Capture the cell that displays the provided text and extract its [x, y] central coordinate. 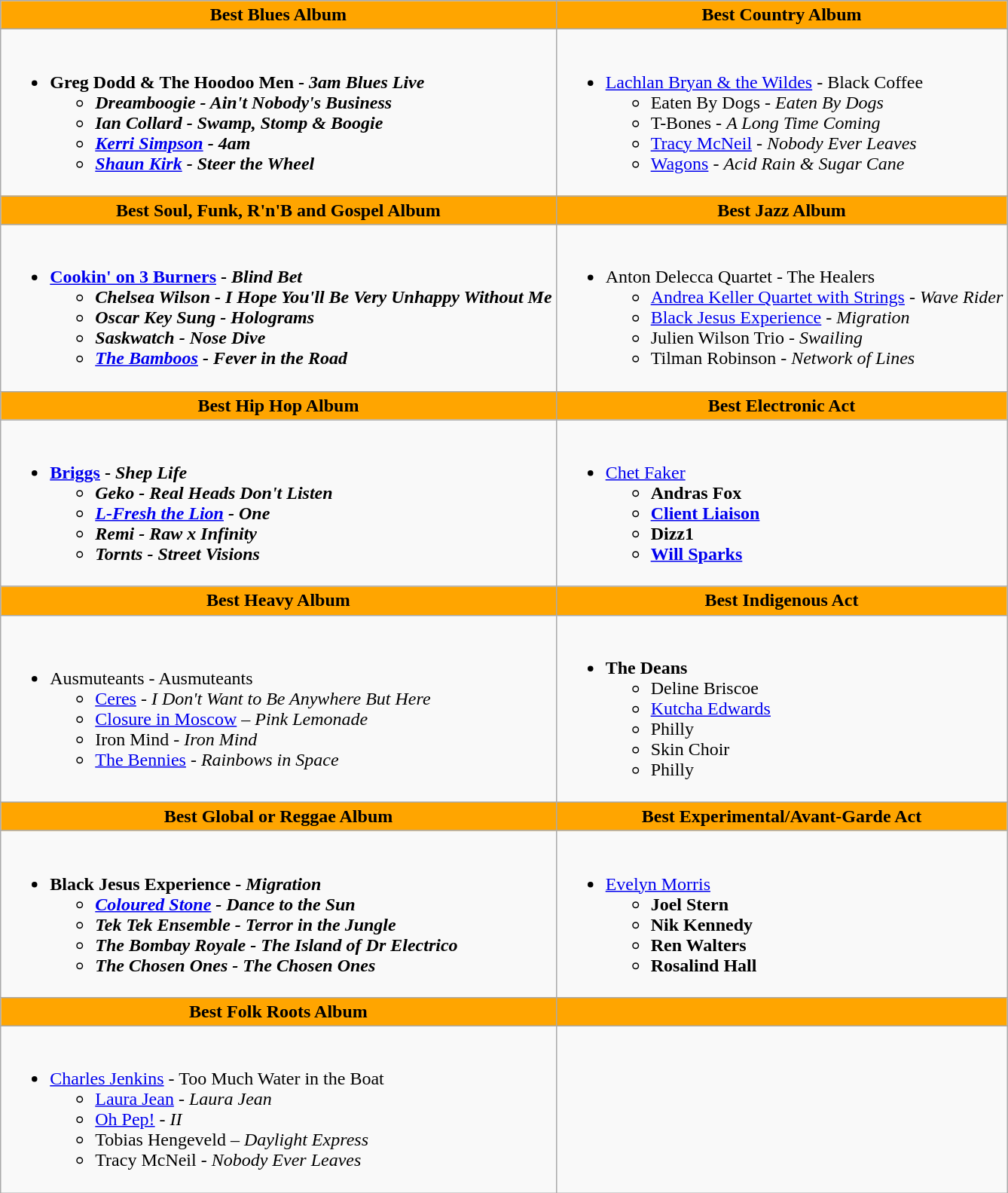
Best Indigenous Act [782, 601]
Best Heavy Album [279, 601]
Best Jazz Album [782, 210]
Best Experimental/Avant-Garde Act [782, 816]
Best Soul, Funk, R'n'B and Gospel Album [279, 210]
Best Blues Album [279, 15]
Chet FakerAndras FoxClient LiaisonDizz1Will Sparks [782, 503]
Best Electronic Act [782, 405]
Best Global or Reggae Album [279, 816]
Briggs - Shep LifeGeko - Real Heads Don't ListenL-Fresh the Lion - OneRemi - Raw x InfinityTornts - Street Visions [279, 503]
Charles Jenkins - Too Much Water in the BoatLaura Jean - Laura JeanOh Pep! - IITobias Hengeveld – Daylight ExpressTracy McNeil - Nobody Ever Leaves [279, 1109]
Evelyn MorrisJoel SternNik KennedyRen WaltersRosalind Hall [782, 913]
The DeansDeline BriscoeKutcha EdwardsPhillySkin ChoirPhilly [782, 708]
Best Country Album [782, 15]
Best Folk Roots Album [279, 1011]
Best Hip Hop Album [279, 405]
